Return [X, Y] of the center of cell containing provided text 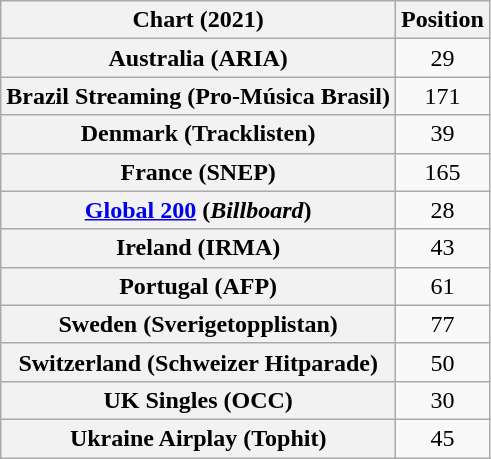
Ireland (IRMA) [198, 248]
France (SNEP) [198, 172]
61 [443, 286]
50 [443, 362]
Chart (2021) [198, 20]
Brazil Streaming (Pro-Música Brasil) [198, 96]
Global 200 (Billboard) [198, 210]
Sweden (Sverigetopplistan) [198, 324]
UK Singles (OCC) [198, 400]
29 [443, 58]
43 [443, 248]
Ukraine Airplay (Tophit) [198, 438]
171 [443, 96]
30 [443, 400]
Portugal (AFP) [198, 286]
Australia (ARIA) [198, 58]
Position [443, 20]
Switzerland (Schweizer Hitparade) [198, 362]
165 [443, 172]
77 [443, 324]
Denmark (Tracklisten) [198, 134]
28 [443, 210]
45 [443, 438]
39 [443, 134]
